Pinpoint the cell where the given text exists, returning its [x, y] midpoint coordinate. 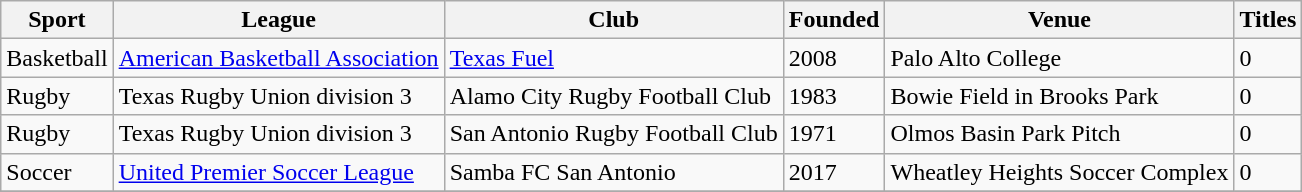
Club [614, 20]
Sport [57, 20]
Basketball [57, 58]
2017 [834, 172]
Wheatley Heights Soccer Complex [1060, 172]
Titles [1268, 20]
San Antonio Rugby Football Club [614, 134]
Palo Alto College [1060, 58]
1983 [834, 96]
Soccer [57, 172]
1971 [834, 134]
League [278, 20]
Samba FC San Antonio [614, 172]
American Basketball Association [278, 58]
Alamo City Rugby Football Club [614, 96]
Bowie Field in Brooks Park [1060, 96]
United Premier Soccer League [278, 172]
Venue [1060, 20]
2008 [834, 58]
Texas Fuel [614, 58]
Founded [834, 20]
Olmos Basin Park Pitch [1060, 134]
